Return the (x, y) coordinate for the center point of the cell that contains the specified text.  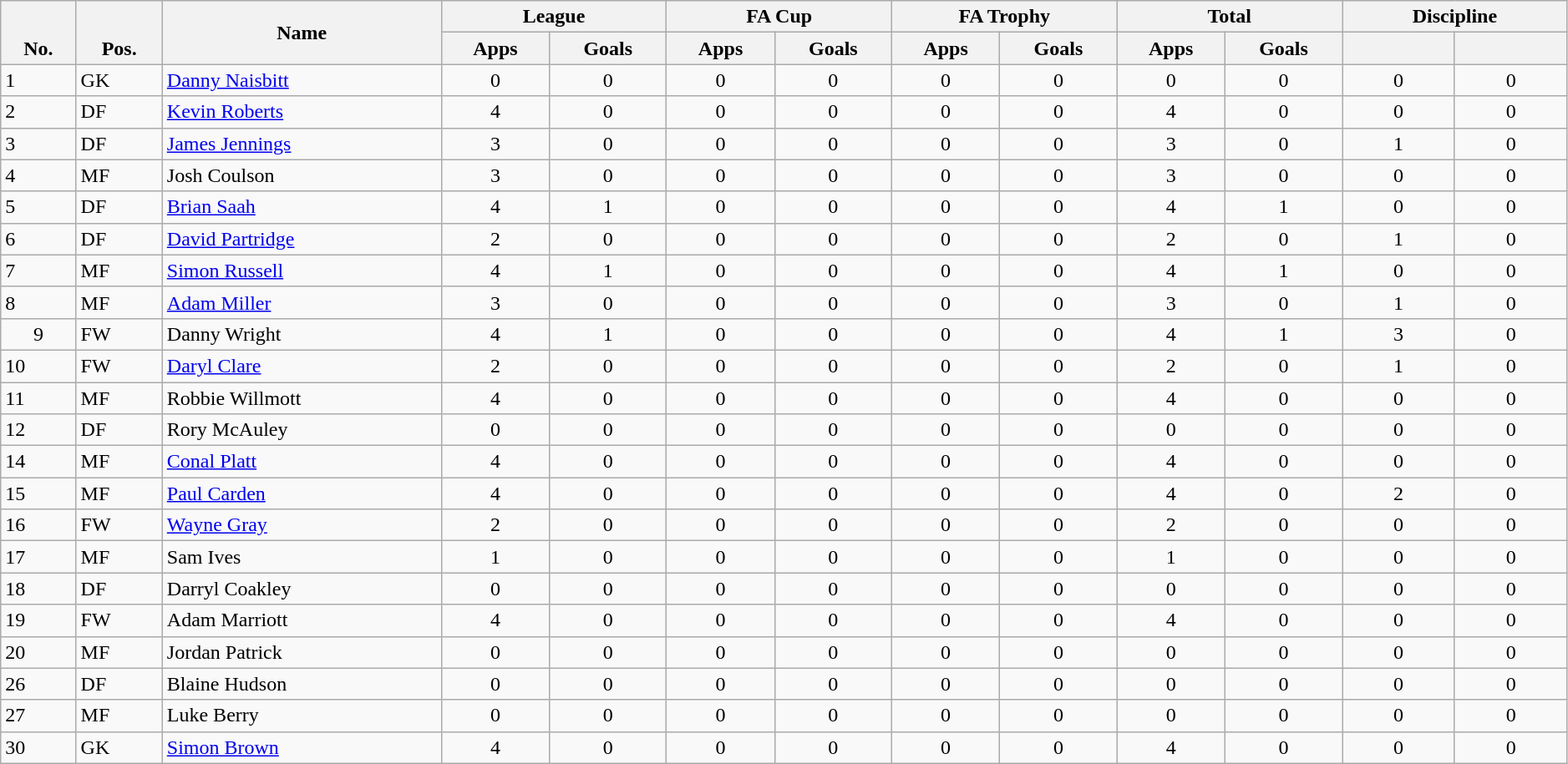
Rory McAuley (302, 430)
Simon Russell (302, 271)
12 (38, 430)
Brian Saah (302, 207)
26 (38, 684)
Paul Carden (302, 493)
James Jennings (302, 144)
Robbie Willmott (302, 398)
Sam Ives (302, 557)
Name (302, 33)
FA Trophy (1004, 17)
19 (38, 620)
8 (38, 302)
20 (38, 652)
League (554, 17)
Simon Brown (302, 747)
Jordan Patrick (302, 652)
No. (38, 33)
Wayne Gray (302, 525)
Discipline (1455, 17)
Danny Naisbitt (302, 80)
17 (38, 557)
16 (38, 525)
30 (38, 747)
Conal Platt (302, 462)
7 (38, 271)
15 (38, 493)
Daryl Clare (302, 366)
David Partridge (302, 239)
Luke Berry (302, 716)
Kevin Roberts (302, 112)
18 (38, 589)
Blaine Hudson (302, 684)
Adam Miller (302, 302)
Danny Wright (302, 334)
FA Cup (779, 17)
Adam Marriott (302, 620)
5 (38, 207)
10 (38, 366)
Darryl Coakley (302, 589)
Josh Coulson (302, 175)
11 (38, 398)
14 (38, 462)
Pos. (119, 33)
27 (38, 716)
6 (38, 239)
Total (1230, 17)
9 (38, 334)
